Identify which cell holds the provided text, then report its (x, y) central coordinate. 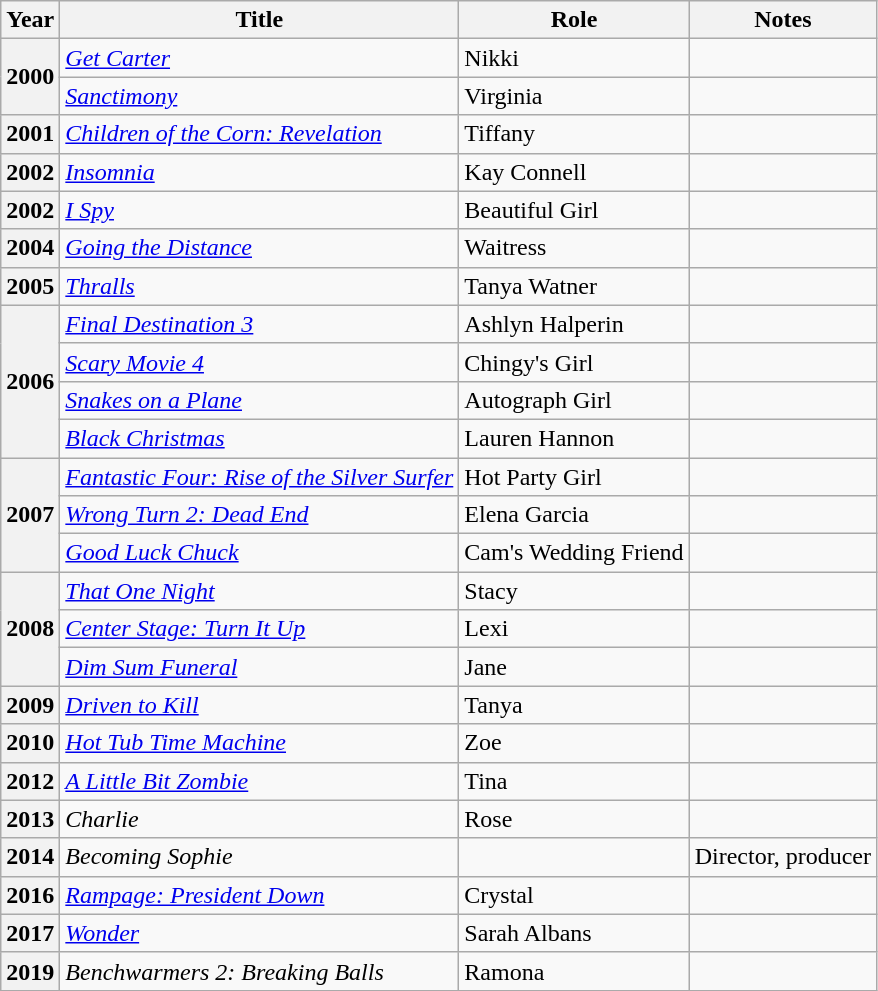
2008 (30, 629)
Beautiful Girl (574, 210)
Chingy's Girl (574, 362)
Center Stage: Turn It Up (260, 629)
Ramona (574, 971)
Wrong Turn 2: Dead End (260, 515)
Thralls (260, 286)
Good Luck Chuck (260, 553)
Dim Sum Funeral (260, 667)
Role (574, 20)
Autograph Girl (574, 400)
Get Carter (260, 58)
Black Christmas (260, 438)
Crystal (574, 895)
Nikki (574, 58)
Becoming Sophie (260, 857)
2000 (30, 77)
2014 (30, 857)
Waitress (574, 248)
Zoe (574, 743)
Sanctimony (260, 96)
Hot Tub Time Machine (260, 743)
Snakes on a Plane (260, 400)
I Spy (260, 210)
Ashlyn Halperin (574, 324)
Fantastic Four: Rise of the Silver Surfer (260, 477)
Notes (782, 20)
Director, producer (782, 857)
Virginia (574, 96)
Benchwarmers 2: Breaking Balls (260, 971)
2013 (30, 819)
Final Destination 3 (260, 324)
2017 (30, 933)
Insomnia (260, 172)
Rose (574, 819)
A Little Bit Zombie (260, 781)
Title (260, 20)
That One Night (260, 591)
2010 (30, 743)
Kay Connell (574, 172)
Lexi (574, 629)
2006 (30, 381)
Year (30, 20)
Charlie (260, 819)
Scary Movie 4 (260, 362)
Children of the Corn: Revelation (260, 134)
Stacy (574, 591)
Lauren Hannon (574, 438)
Driven to Kill (260, 705)
2005 (30, 286)
Hot Party Girl (574, 477)
Tina (574, 781)
2012 (30, 781)
2009 (30, 705)
Cam's Wedding Friend (574, 553)
Tiffany (574, 134)
Sarah Albans (574, 933)
Going the Distance (260, 248)
2019 (30, 971)
Tanya (574, 705)
Rampage: President Down (260, 895)
Tanya Watner (574, 286)
2016 (30, 895)
2007 (30, 515)
2001 (30, 134)
Jane (574, 667)
Elena Garcia (574, 515)
2004 (30, 248)
Wonder (260, 933)
